From the cell containing the given text, extract its center point as (x, y) coordinate. 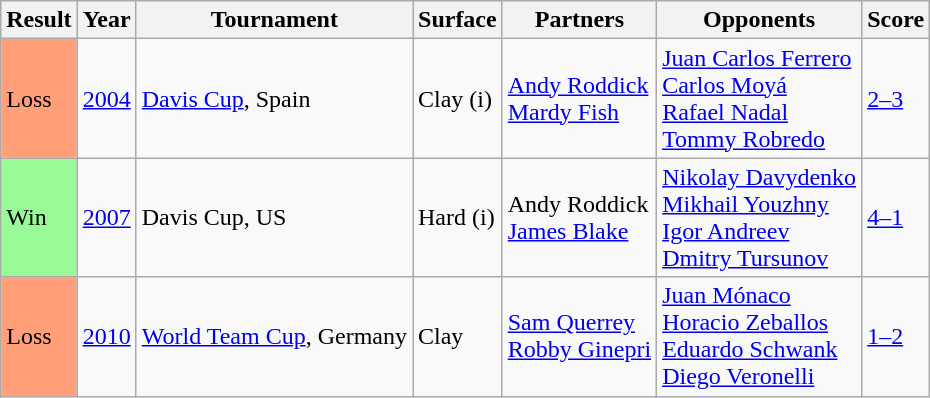
Andy Roddick Mardy Fish (579, 98)
Nikolay Davydenko Mikhail Youzhny Igor Andreev Dmitry Tursunov (760, 218)
Juan Mónaco Horacio Zeballos Eduardo Schwank Diego Veronelli (760, 336)
Opponents (760, 20)
2004 (106, 98)
Year (106, 20)
World Team Cup, Germany (274, 336)
Surface (457, 20)
2–3 (896, 98)
Score (896, 20)
2010 (106, 336)
Clay (457, 336)
Davis Cup, US (274, 218)
2007 (106, 218)
Andy Roddick James Blake (579, 218)
Hard (i) (457, 218)
Sam Querrey Robby Ginepri (579, 336)
Partners (579, 20)
Clay (i) (457, 98)
Juan Carlos Ferrero Carlos Moyá Rafael Nadal Tommy Robredo (760, 98)
Davis Cup, Spain (274, 98)
1–2 (896, 336)
Tournament (274, 20)
4–1 (896, 218)
Win (39, 218)
Result (39, 20)
